Find where the given text appears and provide that cell's center as [X, Y] coordinate. 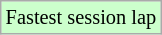
Fastest session lap [81, 17]
